Search for the cell housing the specified text and yield its (X, Y) center coordinate. 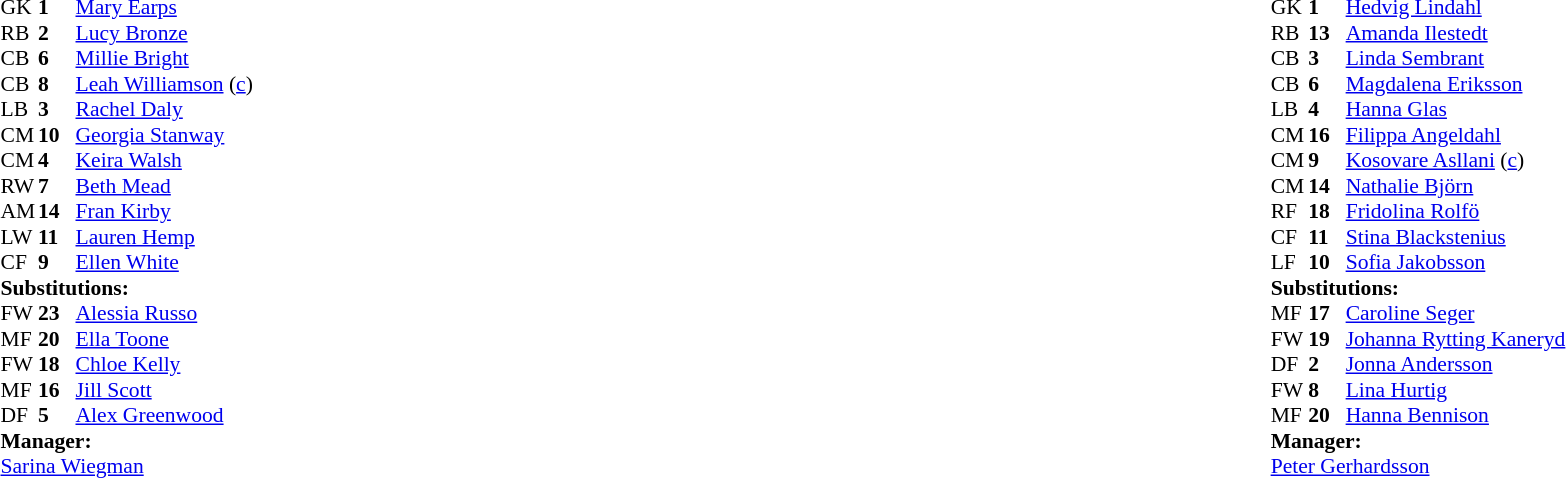
Ella Toone (164, 339)
AM (19, 211)
Fridolina Rolfö (1456, 211)
Fran Kirby (164, 211)
Sofia Jakobsson (1456, 263)
Filippa Angeldahl (1456, 135)
Amanda Ilestedt (1456, 33)
Millie Bright (164, 59)
Jill Scott (164, 390)
Lucy Bronze (164, 33)
7 (57, 186)
Hanna Bennison (1456, 415)
Kosovare Asllani (c) (1456, 161)
Hanna Glas (1456, 109)
LW (19, 237)
Nathalie Björn (1456, 186)
13 (1327, 33)
RF (1290, 211)
RW (19, 186)
Stina Blackstenius (1456, 237)
Georgia Stanway (164, 135)
Rachel Daly (164, 109)
Lina Hurtig (1456, 390)
LF (1290, 263)
Ellen White (164, 263)
Jonna Andersson (1456, 365)
Magdalena Eriksson (1456, 84)
Leah Williamson (c) (164, 84)
19 (1327, 339)
Alessia Russo (164, 313)
Linda Sembrant (1456, 59)
Chloe Kelly (164, 365)
Caroline Seger (1456, 313)
Lauren Hemp (164, 237)
Beth Mead (164, 186)
Johanna Rytting Kaneryd (1456, 339)
5 (57, 415)
23 (57, 313)
Alex Greenwood (164, 415)
Keira Walsh (164, 161)
17 (1327, 313)
